Locate the cell with the specified text and output its (X, Y) center coordinate. 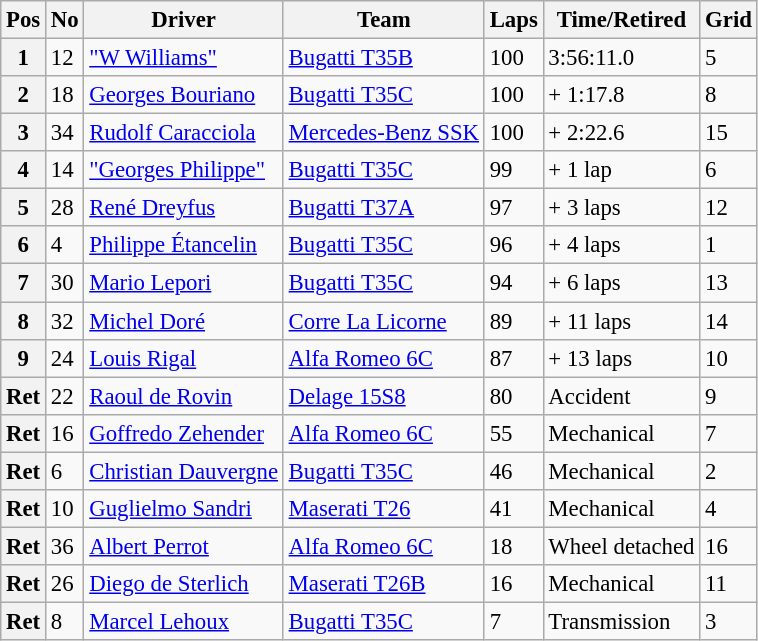
11 (728, 584)
24 (65, 358)
No (65, 20)
99 (514, 170)
Grid (728, 20)
+ 13 laps (622, 358)
Laps (514, 20)
Michel Doré (184, 321)
3:56:11.0 (622, 58)
Georges Bouriano (184, 95)
Bugatti T35B (384, 58)
32 (65, 321)
Albert Perrot (184, 546)
+ 2:22.6 (622, 133)
30 (65, 283)
Goffredo Zehender (184, 433)
Marcel Lehoux (184, 621)
36 (65, 546)
80 (514, 396)
"W Williams" (184, 58)
Maserati T26B (384, 584)
87 (514, 358)
55 (514, 433)
Wheel detached (622, 546)
Transmission (622, 621)
41 (514, 509)
Louis Rigal (184, 358)
97 (514, 208)
46 (514, 471)
Bugatti T37A (384, 208)
Maserati T26 (384, 509)
+ 1 lap (622, 170)
René Dreyfus (184, 208)
Mercedes-Benz SSK (384, 133)
Diego de Sterlich (184, 584)
Corre La Licorne (384, 321)
Driver (184, 20)
34 (65, 133)
+ 4 laps (622, 245)
+ 1:17.8 (622, 95)
Pos (24, 20)
28 (65, 208)
Rudolf Caracciola (184, 133)
Delage 15S8 (384, 396)
94 (514, 283)
+ 3 laps (622, 208)
Guglielmo Sandri (184, 509)
15 (728, 133)
Mario Lepori (184, 283)
Accident (622, 396)
Christian Dauvergne (184, 471)
Philippe Étancelin (184, 245)
22 (65, 396)
Time/Retired (622, 20)
"Georges Philippe" (184, 170)
Raoul de Rovin (184, 396)
+ 11 laps (622, 321)
Team (384, 20)
89 (514, 321)
96 (514, 245)
+ 6 laps (622, 283)
26 (65, 584)
13 (728, 283)
